Identify which cell holds the provided text, then report its (x, y) central coordinate. 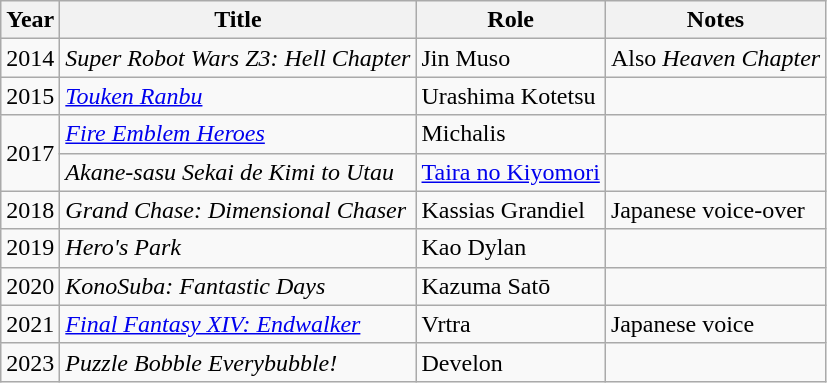
Urashima Kotetsu (510, 96)
Puzzle Bobble Everybubble! (238, 362)
2018 (30, 210)
2019 (30, 248)
Vrtra (510, 324)
Akane-sasu Sekai de Kimi to Utau (238, 172)
Grand Chase: Dimensional Chaser (238, 210)
2021 (30, 324)
Michalis (510, 134)
Touken Ranbu (238, 96)
Final Fantasy XIV: Endwalker (238, 324)
Develon (510, 362)
KonoSuba: Fantastic Days (238, 286)
Japanese voice (715, 324)
Title (238, 20)
Hero's Park (238, 248)
2015 (30, 96)
2014 (30, 58)
Taira no Kiyomori (510, 172)
Kazuma Satō (510, 286)
2020 (30, 286)
Fire Emblem Heroes (238, 134)
2017 (30, 153)
Kao Dylan (510, 248)
Notes (715, 20)
Also Heaven Chapter (715, 58)
Year (30, 20)
Japanese voice-over (715, 210)
Role (510, 20)
Kassias Grandiel (510, 210)
2023 (30, 362)
Super Robot Wars Z3: Hell Chapter (238, 58)
Jin Muso (510, 58)
